Pinpoint the cell where the given text exists, returning its (x, y) midpoint coordinate. 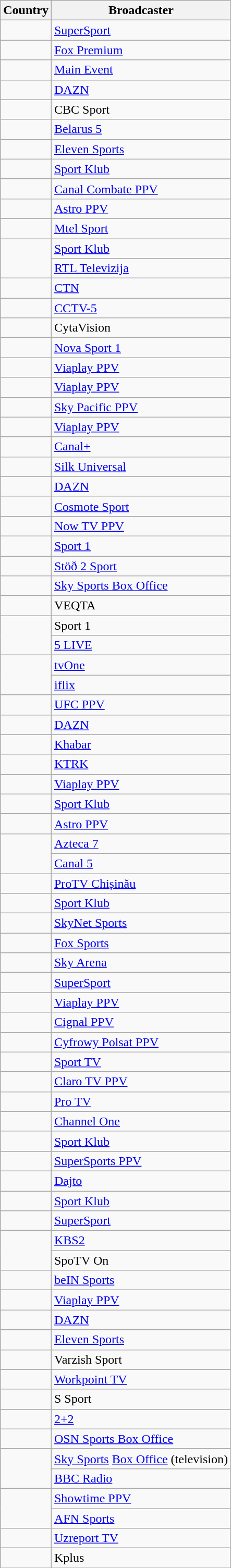
Fox Premium (141, 50)
OSN Sports Box Office (141, 1439)
Country (26, 10)
Stöð 2 Sport (141, 566)
Broadcaster (141, 10)
VEQTA (141, 606)
SkyNet Sports (141, 923)
Kplus (141, 1558)
iflix (141, 685)
KBS2 (141, 1241)
SuperSports PPV (141, 1161)
Canal+ (141, 447)
Sport TV (141, 1062)
Sky Arena (141, 963)
Canal 5 (141, 863)
Silk Universal (141, 467)
Sky Sports Box Office (television) (141, 1459)
S Sport (141, 1399)
ProTV Chișinău (141, 884)
Now TV PPV (141, 526)
Workpoint TV (141, 1379)
Uzreport TV (141, 1538)
Fox Sports (141, 943)
Showtime PPV (141, 1498)
BBC Radio (141, 1478)
CTN (141, 288)
Varzish Sport (141, 1359)
5 LIVE (141, 645)
Dajto (141, 1181)
Cignal PPV (141, 1022)
Sky Pacific PPV (141, 407)
CBC Sport (141, 109)
RTL Televizija (141, 268)
beIN Sports (141, 1280)
Cosmote Sport (141, 506)
CCTV-5 (141, 308)
Claro TV PPV (141, 1082)
tvOne (141, 665)
Main Event (141, 70)
UFC PPV (141, 705)
Nova Sport 1 (141, 348)
Sky Sports Box Office (141, 586)
CytaVision (141, 328)
Pro TV (141, 1101)
2+2 (141, 1419)
Azteca 7 (141, 843)
Cyfrowy Polsat PPV (141, 1042)
Belarus 5 (141, 129)
AFN Sports (141, 1518)
Canal Combate PPV (141, 189)
SpoTV On (141, 1260)
Mtel Sport (141, 228)
Channel One (141, 1121)
KTRK (141, 764)
Khabar (141, 744)
